From the cell containing the given text, extract its center point as [X, Y] coordinate. 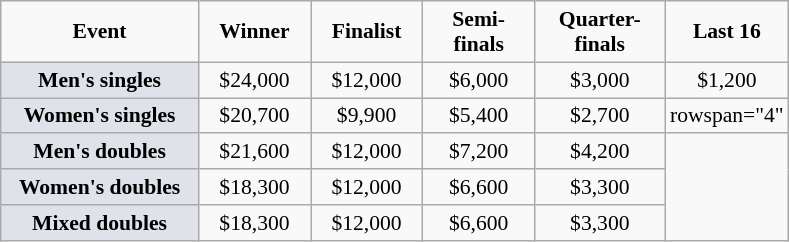
rowspan="4" [727, 116]
$2,700 [600, 116]
Women's singles [100, 116]
$21,600 [254, 152]
Men's doubles [100, 152]
Women's doubles [100, 187]
Mixed doubles [100, 223]
$9,900 [366, 116]
Finalist [366, 32]
$24,000 [254, 80]
$3,000 [600, 80]
Quarter-finals [600, 32]
$4,200 [600, 152]
Winner [254, 32]
$6,000 [479, 80]
$20,700 [254, 116]
Men's singles [100, 80]
Semi-finals [479, 32]
$1,200 [727, 80]
Last 16 [727, 32]
$7,200 [479, 152]
Event [100, 32]
$5,400 [479, 116]
